Find where the given text appears and provide that cell's center as [X, Y] coordinate. 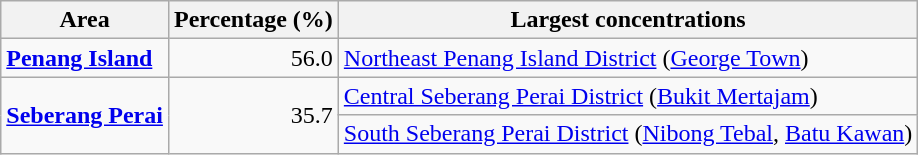
Northeast Penang Island District (George Town) [628, 58]
Central Seberang Perai District (Bukit Mertajam) [628, 96]
Largest concentrations [628, 20]
Area [85, 20]
Penang Island [85, 58]
Seberang Perai [85, 115]
South Seberang Perai District (Nibong Tebal, Batu Kawan) [628, 134]
Percentage (%) [253, 20]
56.0 [253, 58]
35.7 [253, 115]
